Detect which cell encompasses the target text, then output its [x, y] center coordinate. 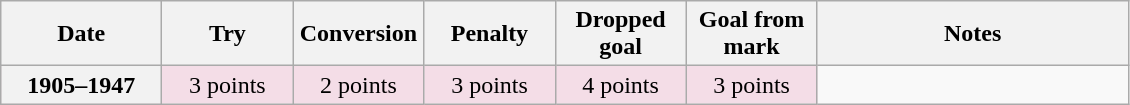
4 points [620, 85]
Goal from mark [752, 34]
2 points [358, 85]
1905–1947 [82, 85]
Conversion [358, 34]
Penalty [490, 34]
Dropped goal [620, 34]
Try [228, 34]
Date [82, 34]
Notes [972, 34]
